Search for the cell housing the specified text and yield its (x, y) center coordinate. 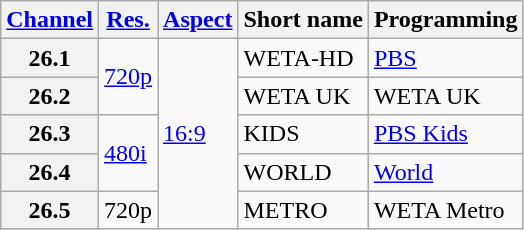
26.5 (50, 210)
WORLD (303, 172)
26.1 (50, 58)
26.3 (50, 134)
METRO (303, 210)
KIDS (303, 134)
Short name (303, 20)
26.2 (50, 96)
WETA-HD (303, 58)
PBS (446, 58)
16:9 (198, 134)
WETA Metro (446, 210)
480i (128, 153)
Res. (128, 20)
PBS Kids (446, 134)
Aspect (198, 20)
World (446, 172)
Channel (50, 20)
Programming (446, 20)
26.4 (50, 172)
